Extract the (X, Y) coordinate from the center of the cell holding the provided text.  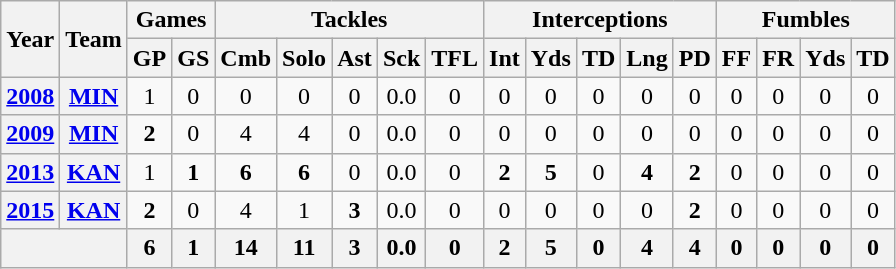
FR (778, 58)
2015 (30, 210)
GS (194, 58)
Year (30, 39)
TFL (455, 58)
11 (304, 248)
Cmb (246, 58)
FF (736, 58)
Tackles (350, 20)
2013 (30, 172)
Ast (355, 58)
PD (694, 58)
Solo (304, 58)
2009 (30, 134)
2008 (30, 96)
Int (505, 58)
14 (246, 248)
Games (170, 20)
Interceptions (600, 20)
GP (149, 58)
Sck (401, 58)
Lng (647, 58)
Fumbles (806, 20)
Team (94, 39)
